Detect which cell encompasses the target text, then output its [x, y] center coordinate. 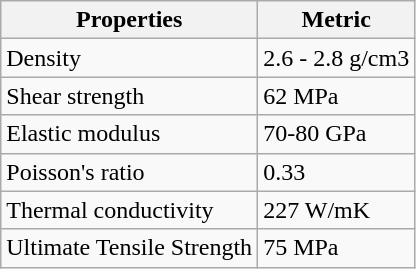
Metric [336, 20]
Ultimate Tensile Strength [130, 248]
Poisson's ratio [130, 172]
227 W/mK [336, 210]
0.33 [336, 172]
Shear strength [130, 96]
Density [130, 58]
Elastic modulus [130, 134]
Properties [130, 20]
2.6 - 2.8 g/cm3 [336, 58]
Thermal conductivity [130, 210]
70-80 GPa [336, 134]
75 MPa [336, 248]
62 MPa [336, 96]
